Detect which cell encompasses the target text, then output its (X, Y) center coordinate. 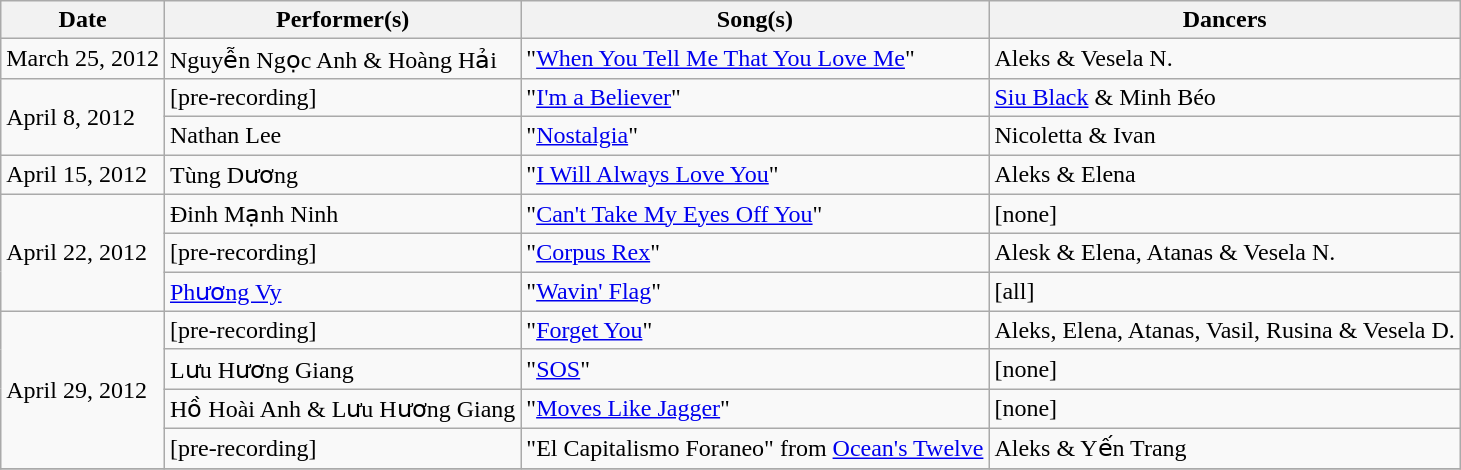
April 29, 2012 (83, 390)
March 25, 2012 (83, 59)
Tùng Dương (342, 174)
April 8, 2012 (83, 116)
Performer(s) (342, 20)
"Nostalgia" (755, 135)
"Wavin' Flag" (755, 292)
Nguyễn Ngọc Anh & Hoàng Hải (342, 59)
Hồ Hoài Anh & Lưu Hương Giang (342, 409)
"Forget You" (755, 330)
"When You Tell Me That You Love Me" (755, 59)
Dancers (1224, 20)
Song(s) (755, 20)
Alesk & Elena, Atanas & Vesela N. (1224, 253)
Nicoletta & Ivan (1224, 135)
Aleks, Elena, Atanas, Vasil, Rusina & Vesela D. (1224, 330)
Lưu Hương Giang (342, 369)
Aleks & Elena (1224, 174)
[all] (1224, 292)
Phương Vy (342, 292)
"I Will Always Love You" (755, 174)
Date (83, 20)
April 22, 2012 (83, 252)
"Corpus Rex" (755, 253)
Siu Black & Minh Béo (1224, 97)
"I'm a Believer" (755, 97)
Đinh Mạnh Ninh (342, 214)
"Can't Take My Eyes Off You" (755, 214)
Nathan Lee (342, 135)
April 15, 2012 (83, 174)
"SOS" (755, 369)
"El Capitalismo Foraneo" from Ocean's Twelve (755, 448)
"Moves Like Jagger" (755, 409)
Aleks & Yến Trang (1224, 448)
Aleks & Vesela N. (1224, 59)
